Locate the cell with the specified text and output its [x, y] center coordinate. 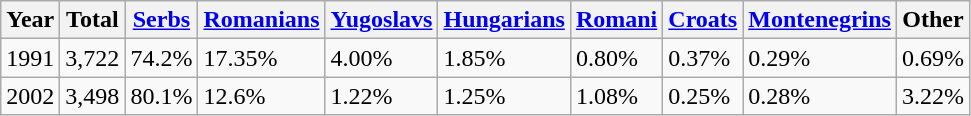
2002 [30, 96]
1.85% [504, 58]
1.22% [382, 96]
3.22% [932, 96]
Year [30, 20]
0.29% [820, 58]
Croats [703, 20]
0.25% [703, 96]
0.80% [616, 58]
80.1% [162, 96]
3,498 [92, 96]
74.2% [162, 58]
0.28% [820, 96]
Total [92, 20]
Other [932, 20]
Serbs [162, 20]
12.6% [262, 96]
1.08% [616, 96]
Montenegrins [820, 20]
4.00% [382, 58]
Romanians [262, 20]
1.25% [504, 96]
17.35% [262, 58]
1991 [30, 58]
0.37% [703, 58]
3,722 [92, 58]
Romani [616, 20]
Yugoslavs [382, 20]
0.69% [932, 58]
Hungarians [504, 20]
